Pinpoint the cell where the given text exists, returning its [x, y] midpoint coordinate. 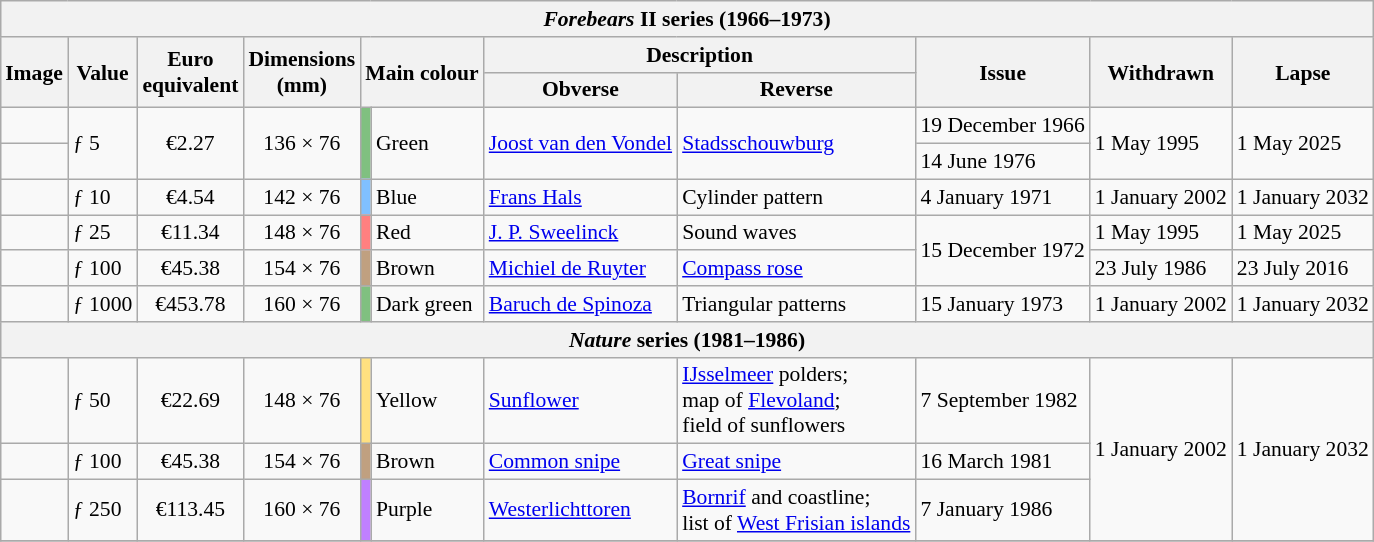
7 September 1982 [1002, 400]
4 January 1971 [1002, 197]
€2.27 [190, 144]
IJsselmeer polders;map of Flevoland;field of sunflowers [796, 400]
Joost van den Vondel [580, 144]
Forebears II series (1966–1973) [687, 19]
15 December 1972 [1002, 250]
ƒ 1000 [102, 304]
7 January 1986 [1002, 510]
Euroequivalent [190, 72]
€4.54 [190, 197]
15 January 1973 [1002, 304]
Purple [428, 510]
14 June 1976 [1002, 161]
ƒ 10 [102, 197]
Cylinder pattern [796, 197]
23 July 1986 [1161, 268]
Sunflower [580, 400]
Frans Hals [580, 197]
Westerlichttoren [580, 510]
ƒ 25 [102, 232]
Reverse [796, 90]
Great snipe [796, 462]
€453.78 [190, 304]
Description [700, 54]
€113.45 [190, 510]
Lapse [1303, 72]
Nature series (1981–1986) [687, 339]
Image [34, 72]
142 × 76 [302, 197]
Sound waves [796, 232]
€22.69 [190, 400]
Michiel de Ruyter [580, 268]
Blue [428, 197]
Triangular patterns [796, 304]
Main colour [422, 72]
Dimensions(mm) [302, 72]
Baruch de Spinoza [580, 304]
136 × 76 [302, 144]
Yellow [428, 400]
16 March 1981 [1002, 462]
23 July 2016 [1303, 268]
Withdrawn [1161, 72]
ƒ 250 [102, 510]
Common snipe [580, 462]
Value [102, 72]
Red [428, 232]
Dark green [428, 304]
Bornrif and coastline;list of West Frisian islands [796, 510]
Obverse [580, 90]
Stadsschouwburg [796, 144]
J. P. Sweelinck [580, 232]
€11.34 [190, 232]
Issue [1002, 72]
19 December 1966 [1002, 126]
Green [428, 144]
Compass rose [796, 268]
ƒ 5 [102, 144]
ƒ 50 [102, 400]
